Identify which cell holds the provided text, then report its [X, Y] central coordinate. 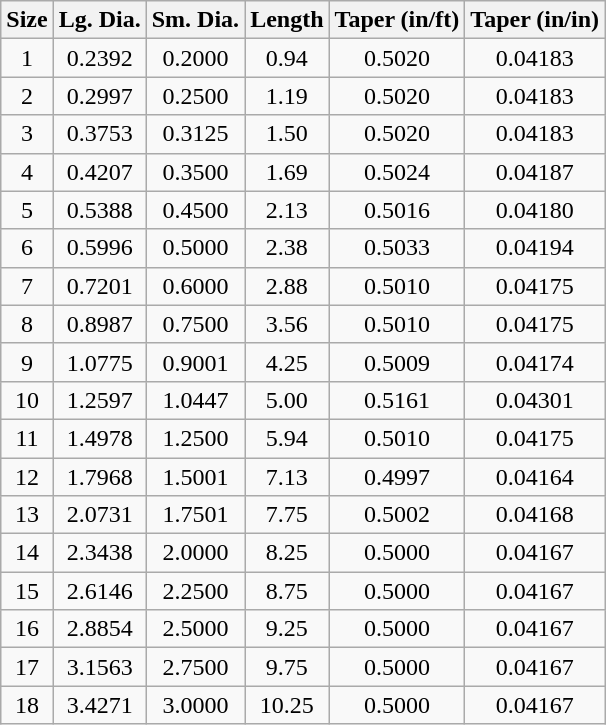
8 [27, 324]
10 [27, 400]
0.4500 [195, 210]
0.5002 [397, 515]
1.69 [287, 172]
13 [27, 515]
6 [27, 248]
1.0447 [195, 400]
17 [27, 667]
0.94 [287, 58]
3.4271 [100, 705]
3.1563 [100, 667]
5.00 [287, 400]
3.56 [287, 324]
1.0775 [100, 362]
7.75 [287, 515]
1.5001 [195, 477]
Taper (in/in) [535, 20]
2.5000 [195, 629]
Taper (in/ft) [397, 20]
11 [27, 438]
0.04164 [535, 477]
0.2500 [195, 96]
0.9001 [195, 362]
0.04174 [535, 362]
0.7201 [100, 286]
8.25 [287, 553]
0.6000 [195, 286]
3.0000 [195, 705]
0.2000 [195, 58]
2 [27, 96]
9 [27, 362]
0.2392 [100, 58]
0.3125 [195, 134]
0.5024 [397, 172]
0.5388 [100, 210]
7.13 [287, 477]
1.7501 [195, 515]
2.6146 [100, 591]
15 [27, 591]
5 [27, 210]
Size [27, 20]
16 [27, 629]
0.8987 [100, 324]
0.4207 [100, 172]
7 [27, 286]
2.88 [287, 286]
0.3753 [100, 134]
2.2500 [195, 591]
0.7500 [195, 324]
2.7500 [195, 667]
2.8854 [100, 629]
0.04180 [535, 210]
1.7968 [100, 477]
1.50 [287, 134]
9.75 [287, 667]
18 [27, 705]
2.0731 [100, 515]
3 [27, 134]
0.04168 [535, 515]
8.75 [287, 591]
12 [27, 477]
14 [27, 553]
2.3438 [100, 553]
0.04187 [535, 172]
Lg. Dia. [100, 20]
0.04194 [535, 248]
0.2997 [100, 96]
0.5009 [397, 362]
1.2597 [100, 400]
0.5016 [397, 210]
0.5033 [397, 248]
0.4997 [397, 477]
4.25 [287, 362]
10.25 [287, 705]
2.13 [287, 210]
1.19 [287, 96]
0.3500 [195, 172]
0.04301 [535, 400]
0.5996 [100, 248]
2.38 [287, 248]
Sm. Dia. [195, 20]
0.5161 [397, 400]
5.94 [287, 438]
1.2500 [195, 438]
4 [27, 172]
1.4978 [100, 438]
1 [27, 58]
9.25 [287, 629]
2.0000 [195, 553]
Length [287, 20]
